Output the (X, Y) coordinate of the center of the cell containing the given text.  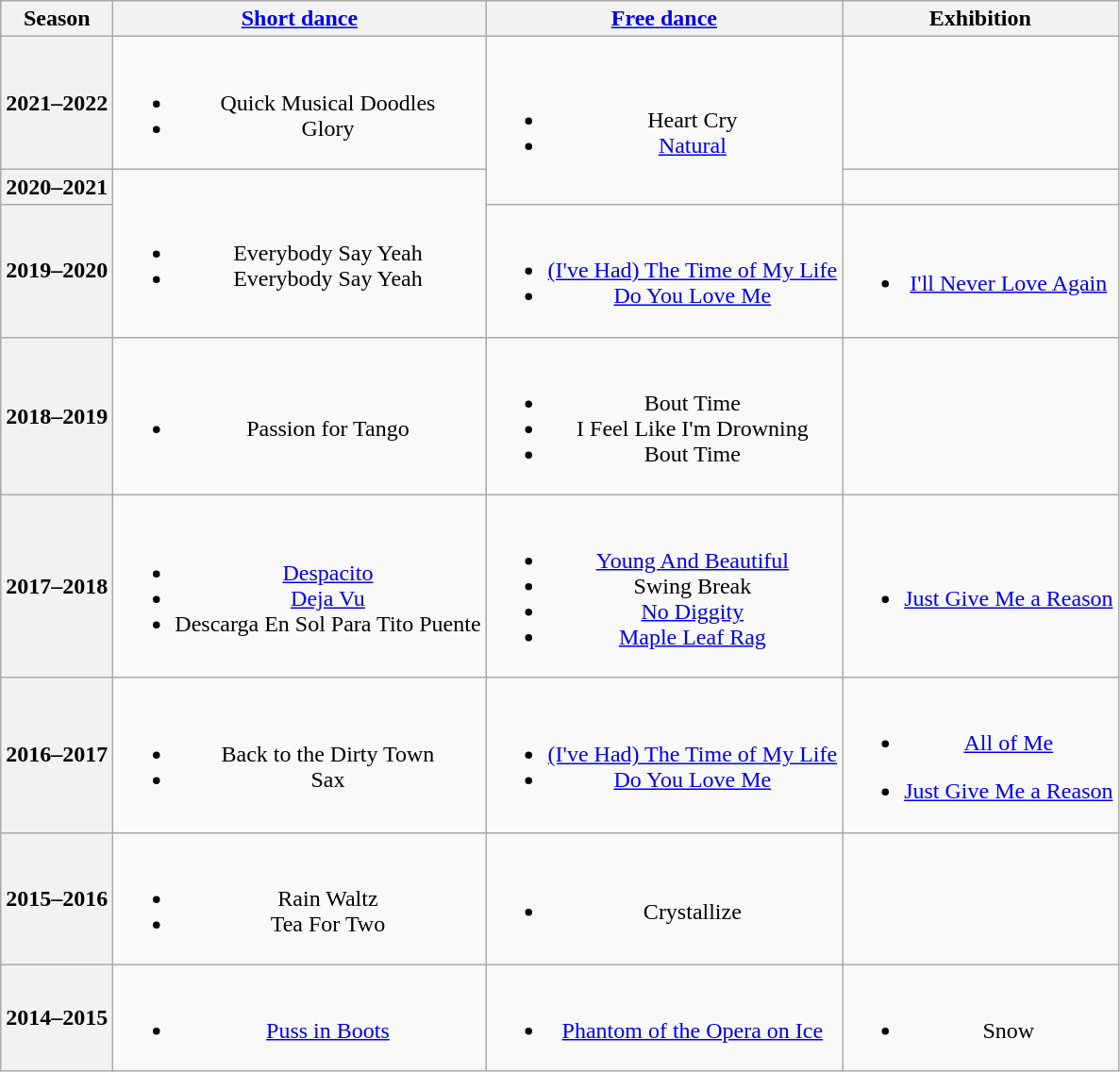
2019–2020 (57, 271)
2014–2015 (57, 1017)
2020–2021 (57, 187)
2016–2017 (57, 755)
2021–2022 (57, 103)
I'll Never Love Again (980, 271)
Everybody Say Yeah Everybody Say Yeah (300, 253)
2018–2019 (57, 415)
2017–2018 (57, 586)
2015–2016 (57, 898)
Short dance (300, 19)
Phantom of the Opera on Ice (664, 1017)
Despacito Deja Vu Descarga En Sol Para Tito Puente (300, 586)
Just Give Me a Reason (980, 586)
Heart Cry Natural (664, 121)
Bout Time I Feel Like I'm Drowning Bout Time (664, 415)
Back to the Dirty Town Sax (300, 755)
Crystallize (664, 898)
Puss in Boots (300, 1017)
Quick Musical Doodles Glory (300, 103)
Snow (980, 1017)
All of Me Just Give Me a Reason (980, 755)
Exhibition (980, 19)
Passion for Tango (300, 415)
Season (57, 19)
Free dance (664, 19)
Rain Waltz Tea For Two (300, 898)
Young And Beautiful Swing Break No Diggity Maple Leaf Rag (664, 586)
